Pinpoint the cell where the given text exists, returning its [X, Y] midpoint coordinate. 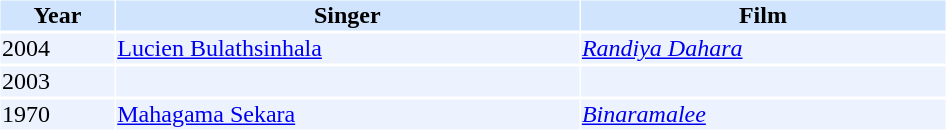
2003 [57, 81]
Year [57, 15]
Mahagama Sekara [348, 115]
Singer [348, 15]
Randiya Dahara [762, 49]
1970 [57, 115]
Lucien Bulathsinhala [348, 49]
Film [762, 15]
Binaramalee [762, 115]
2004 [57, 49]
